From the cell containing the given text, extract its center point as [X, Y] coordinate. 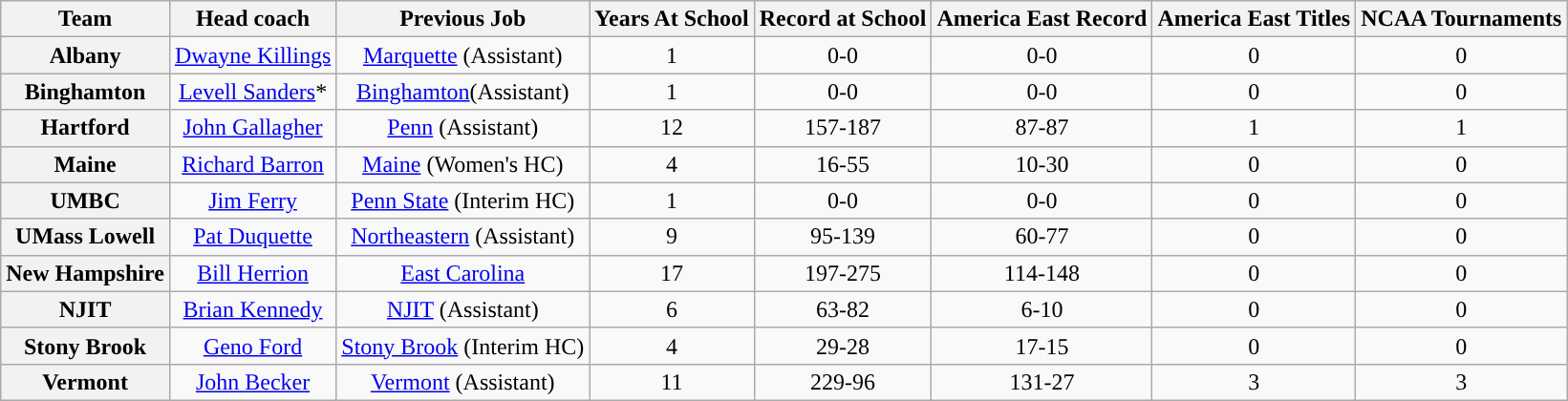
John Becker [252, 382]
Maine (Women's HC) [462, 164]
11 [672, 382]
157-187 [843, 128]
Dwayne Killings [252, 55]
60-77 [1042, 237]
Albany [86, 55]
East Carolina [462, 273]
6-10 [1042, 309]
17-15 [1042, 346]
NJIT [86, 309]
95-139 [843, 237]
114-148 [1042, 273]
Years At School [672, 19]
Penn State (Interim HC) [462, 200]
12 [672, 128]
131-27 [1042, 382]
197-275 [843, 273]
Levell Sanders* [252, 92]
63-82 [843, 309]
Hartford [86, 128]
Binghamton [86, 92]
Binghamton(Assistant) [462, 92]
Maine [86, 164]
New Hampshire [86, 273]
87-87 [1042, 128]
Team [86, 19]
UMBC [86, 200]
Richard Barron [252, 164]
Brian Kennedy [252, 309]
Bill Herrion [252, 273]
Previous Job [462, 19]
6 [672, 309]
Geno Ford [252, 346]
Penn (Assistant) [462, 128]
Northeastern (Assistant) [462, 237]
Stony Brook [86, 346]
Stony Brook (Interim HC) [462, 346]
America East Titles [1254, 19]
Jim Ferry [252, 200]
UMass Lowell [86, 237]
Record at School [843, 19]
Head coach [252, 19]
16-55 [843, 164]
Vermont [86, 382]
John Gallagher [252, 128]
NJIT (Assistant) [462, 309]
Marquette (Assistant) [462, 55]
10-30 [1042, 164]
Pat Duquette [252, 237]
17 [672, 273]
9 [672, 237]
229-96 [843, 382]
America East Record [1042, 19]
Vermont (Assistant) [462, 382]
29-28 [843, 346]
NCAA Tournaments [1462, 19]
